Detect which cell encompasses the target text, then output its (x, y) center coordinate. 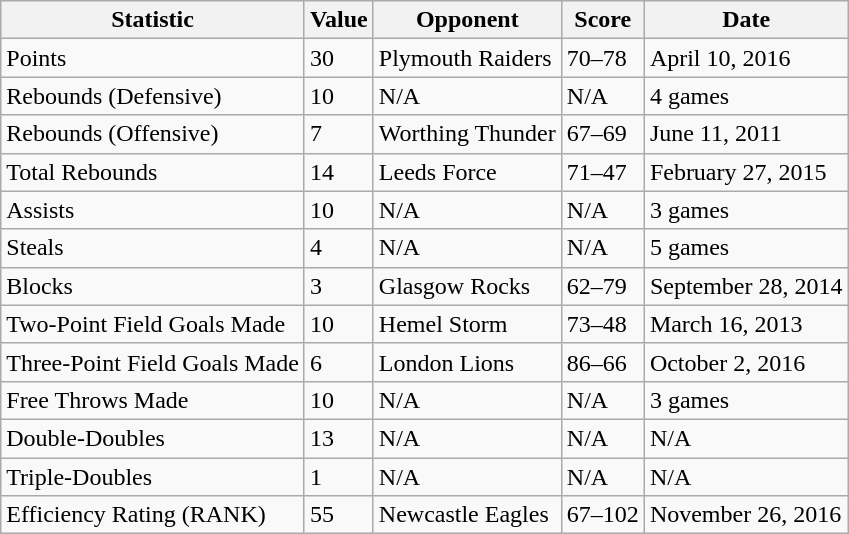
1 (338, 477)
Three-Point Field Goals Made (153, 362)
Statistic (153, 20)
Plymouth Raiders (467, 58)
London Lions (467, 362)
Double-Doubles (153, 438)
67–102 (602, 515)
Triple-Doubles (153, 477)
Worthing Thunder (467, 134)
Free Throws Made (153, 400)
14 (338, 172)
Glasgow Rocks (467, 286)
Steals (153, 248)
Leeds Force (467, 172)
Points (153, 58)
Efficiency Rating (RANK) (153, 515)
86–66 (602, 362)
30 (338, 58)
September 28, 2014 (746, 286)
October 2, 2016 (746, 362)
Newcastle Eagles (467, 515)
73–48 (602, 324)
67–69 (602, 134)
April 10, 2016 (746, 58)
Rebounds (Defensive) (153, 96)
4 (338, 248)
62–79 (602, 286)
Two-Point Field Goals Made (153, 324)
13 (338, 438)
3 (338, 286)
June 11, 2011 (746, 134)
February 27, 2015 (746, 172)
4 games (746, 96)
70–78 (602, 58)
Value (338, 20)
Opponent (467, 20)
Assists (153, 210)
71–47 (602, 172)
Hemel Storm (467, 324)
55 (338, 515)
7 (338, 134)
November 26, 2016 (746, 515)
Blocks (153, 286)
5 games (746, 248)
Score (602, 20)
Date (746, 20)
Rebounds (Offensive) (153, 134)
6 (338, 362)
March 16, 2013 (746, 324)
Total Rebounds (153, 172)
